For the text-containing cell, return its midpoint in [x, y] coordinate format. 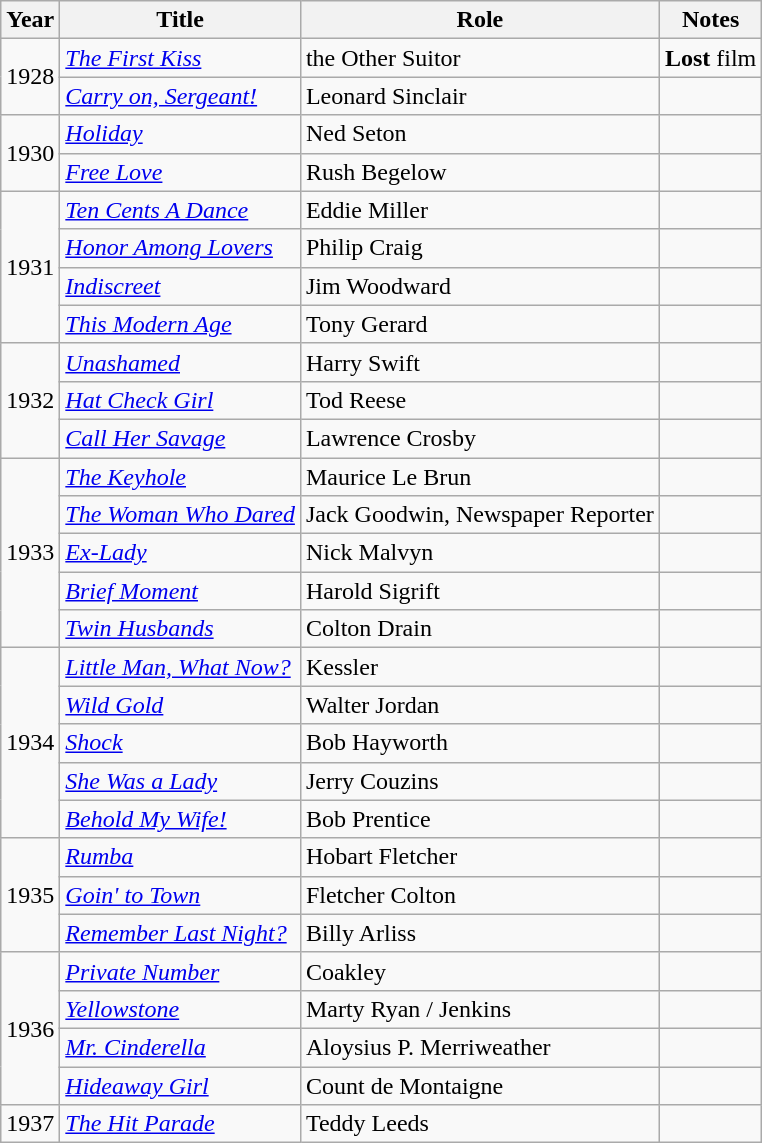
Jim Woodward [480, 286]
Colton Drain [480, 629]
Ten Cents A Dance [180, 210]
Fletcher Colton [480, 895]
Call Her Savage [180, 438]
Free Love [180, 172]
Indiscreet [180, 286]
Maurice Le Brun [480, 477]
1934 [30, 743]
The First Kiss [180, 58]
Shock [180, 743]
Year [30, 20]
Role [480, 20]
Little Man, What Now? [180, 667]
Eddie Miller [480, 210]
She Was a Lady [180, 781]
1930 [30, 153]
The Keyhole [180, 477]
1931 [30, 267]
Lawrence Crosby [480, 438]
1937 [30, 1124]
Walter Jordan [480, 705]
Carry on, Sergeant! [180, 96]
Kessler [480, 667]
1932 [30, 400]
Brief Moment [180, 591]
Wild Gold [180, 705]
Rush Begelow [480, 172]
This Modern Age [180, 324]
Twin Husbands [180, 629]
Unashamed [180, 362]
Jack Goodwin, Newspaper Reporter [480, 515]
the Other Suitor [480, 58]
Aloysius P. Merriweather [480, 1047]
Rumba [180, 857]
Ex-Lady [180, 553]
Hideaway Girl [180, 1085]
Tony Gerard [480, 324]
1936 [30, 1028]
Yellowstone [180, 1009]
The Hit Parade [180, 1124]
Bob Hayworth [480, 743]
Hobart Fletcher [480, 857]
Tod Reese [480, 400]
Billy Arliss [480, 933]
1933 [30, 553]
Leonard Sinclair [480, 96]
Goin' to Town [180, 895]
Nick Malvyn [480, 553]
Behold My Wife! [180, 819]
Jerry Couzins [480, 781]
Hat Check Girl [180, 400]
Holiday [180, 134]
Notes [710, 20]
Remember Last Night? [180, 933]
Philip Craig [480, 248]
1935 [30, 895]
Teddy Leeds [480, 1124]
Honor Among Lovers [180, 248]
The Woman Who Dared [180, 515]
Title [180, 20]
Count de Montaigne [480, 1085]
Marty Ryan / Jenkins [480, 1009]
1928 [30, 77]
Ned Seton [480, 134]
Harry Swift [480, 362]
Private Number [180, 971]
Bob Prentice [480, 819]
Mr. Cinderella [180, 1047]
Coakley [480, 971]
Lost film [710, 58]
Harold Sigrift [480, 591]
